From the cell containing the given text, extract its center point as [X, Y] coordinate. 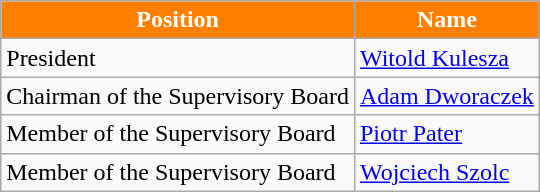
Position [178, 20]
Piotr Pater [446, 134]
Wojciech Szolc [446, 172]
Adam Dworaczek [446, 96]
President [178, 58]
Name [446, 20]
Witold Kulesza [446, 58]
Chairman of the Supervisory Board [178, 96]
